Provide the [x, y] coordinate of the cell's center where the given text is located.  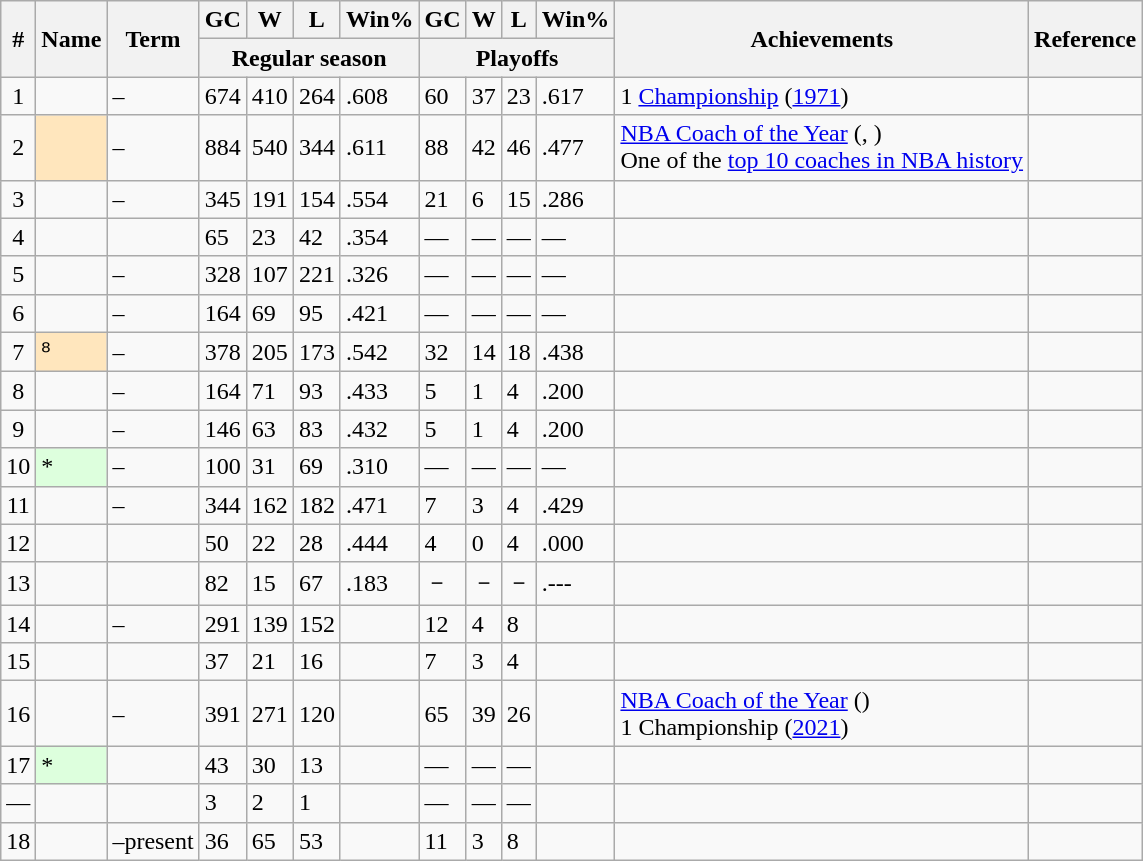
.429 [576, 505]
NBA Coach of the Year (, )One of the top 10 coaches in NBA history [822, 148]
.286 [576, 199]
Playoffs [517, 58]
Regular season [309, 58]
139 [270, 624]
674 [222, 96]
.421 [380, 313]
22 [270, 543]
345 [222, 199]
39 [484, 714]
146 [222, 429]
43 [222, 765]
17 [18, 765]
Name [72, 39]
.000 [576, 543]
28 [316, 543]
36 [222, 841]
120 [316, 714]
.183 [380, 584]
.617 [576, 96]
32 [442, 352]
191 [270, 199]
95 [316, 313]
NBA Coach of the Year ()1 Championship (2021) [822, 714]
328 [222, 275]
540 [270, 148]
93 [316, 391]
.326 [380, 275]
271 [270, 714]
221 [316, 275]
9 [18, 429]
.432 [380, 429]
88 [442, 148]
Achievements [822, 39]
46 [518, 148]
205 [270, 352]
10 [18, 467]
71 [270, 391]
50 [222, 543]
67 [316, 584]
182 [316, 505]
378 [222, 352]
.438 [576, 352]
1 Championship (1971) [822, 96]
.310 [380, 467]
0 [484, 543]
63 [270, 429]
83 [316, 429]
162 [270, 505]
100 [222, 467]
264 [316, 96]
107 [270, 275]
.354 [380, 237]
.554 [380, 199]
⁸ [72, 352]
410 [270, 96]
.444 [380, 543]
Term [153, 39]
.--- [576, 584]
.608 [380, 96]
154 [316, 199]
.433 [380, 391]
60 [442, 96]
26 [518, 714]
152 [316, 624]
.477 [576, 148]
.542 [380, 352]
.611 [380, 148]
31 [270, 467]
53 [316, 841]
–present [153, 841]
291 [222, 624]
Reference [1086, 39]
82 [222, 584]
391 [222, 714]
.471 [380, 505]
173 [316, 352]
884 [222, 148]
# [18, 39]
30 [270, 765]
